Find where the given text appears and provide that cell's center as (X, Y) coordinate. 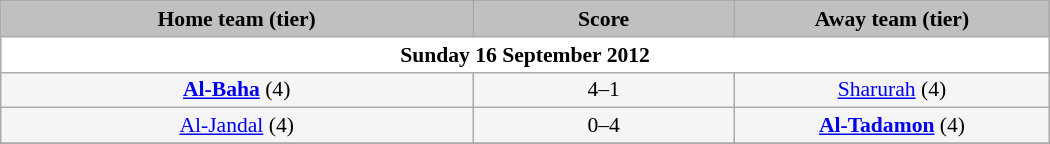
Al-Jandal (4) (237, 126)
Sharurah (4) (892, 90)
Al-Baha (4) (237, 90)
Away team (tier) (892, 19)
Score (604, 19)
0–4 (604, 126)
Home team (tier) (237, 19)
4–1 (604, 90)
Al-Tadamon (4) (892, 126)
Sunday 16 September 2012 (525, 55)
